Extract the (X, Y) coordinate from the center of the cell holding the provided text.  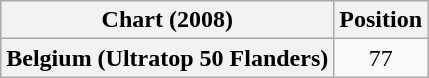
Position (381, 20)
77 (381, 58)
Chart (2008) (168, 20)
Belgium (Ultratop 50 Flanders) (168, 58)
